Scan for the cell matching the given text and deliver its [x, y] coordinate at center. 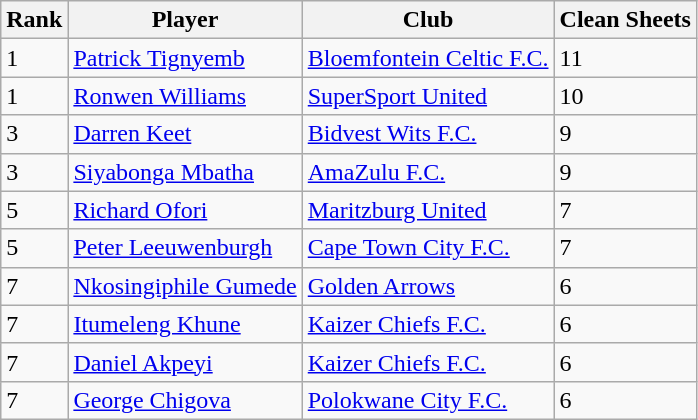
Polokwane City F.C. [428, 400]
Peter Leeuwenburgh [185, 248]
Clean Sheets [625, 20]
Club [428, 20]
10 [625, 96]
Patrick Tignyemb [185, 58]
Nkosingiphile Gumede [185, 286]
Maritzburg United [428, 210]
George Chigova [185, 400]
Golden Arrows [428, 286]
11 [625, 58]
Ronwen Williams [185, 96]
Player [185, 20]
Richard Ofori [185, 210]
Bidvest Wits F.C. [428, 134]
Cape Town City F.C. [428, 248]
AmaZulu F.C. [428, 172]
Darren Keet [185, 134]
SuperSport United [428, 96]
Itumeleng Khune [185, 324]
Siyabonga Mbatha [185, 172]
Daniel Akpeyi [185, 362]
Rank [34, 20]
Bloemfontein Celtic F.C. [428, 58]
